For the text-containing cell, return its midpoint in (X, Y) coordinate format. 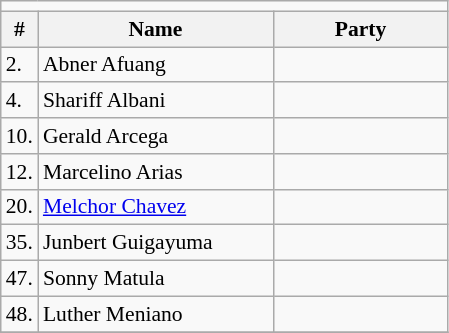
12. (20, 172)
Marcelino Arias (156, 172)
Melchor Chavez (156, 207)
Luther Meniano (156, 314)
35. (20, 243)
Name (156, 29)
Abner Afuang (156, 65)
20. (20, 207)
# (20, 29)
4. (20, 101)
Shariff Albani (156, 101)
48. (20, 314)
Gerald Arcega (156, 136)
10. (20, 136)
47. (20, 279)
2. (20, 65)
Party (360, 29)
Junbert Guigayuma (156, 243)
Sonny Matula (156, 279)
